Detect which cell encompasses the target text, then output its [x, y] center coordinate. 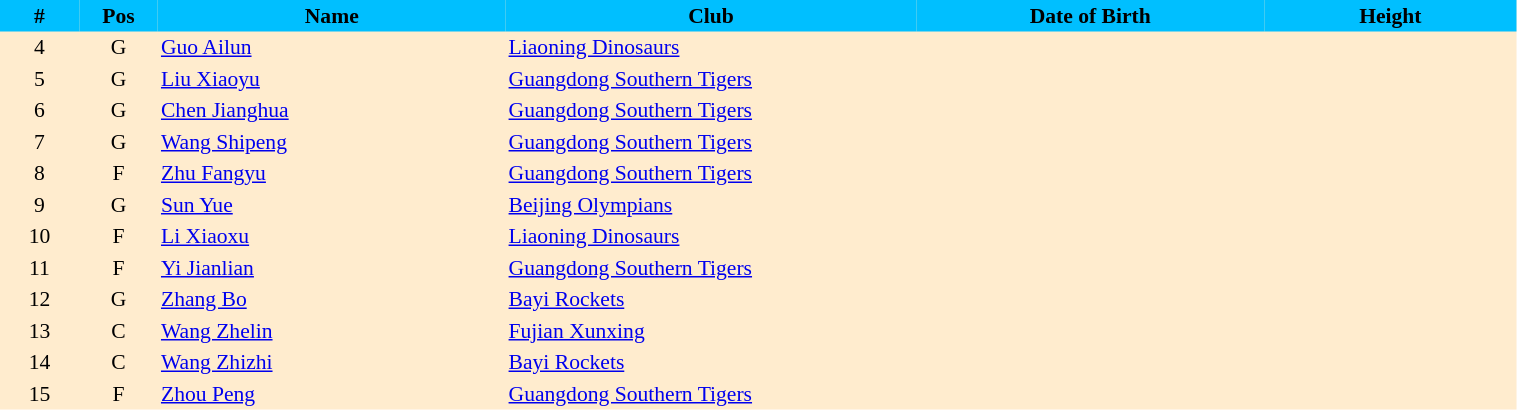
Chen Jianghua [332, 110]
# [40, 16]
13 [40, 331]
10 [40, 236]
11 [40, 268]
Height [1390, 16]
Yi Jianlian [332, 268]
Zhou Peng [332, 394]
Zhu Fangyu [332, 174]
Li Xiaoxu [332, 236]
8 [40, 174]
Sun Yue [332, 205]
6 [40, 110]
Fujian Xunxing [712, 331]
Date of Birth [1090, 16]
Wang Zhelin [332, 331]
Club [712, 16]
12 [40, 300]
5 [40, 79]
Wang Zhizhi [332, 362]
Pos [118, 16]
Liu Xiaoyu [332, 79]
Guo Ailun [332, 48]
Name [332, 16]
15 [40, 394]
9 [40, 205]
7 [40, 142]
Beijing Olympians [712, 205]
Zhang Bo [332, 300]
Wang Shipeng [332, 142]
14 [40, 362]
4 [40, 48]
